Search for the cell housing the specified text and yield its (X, Y) center coordinate. 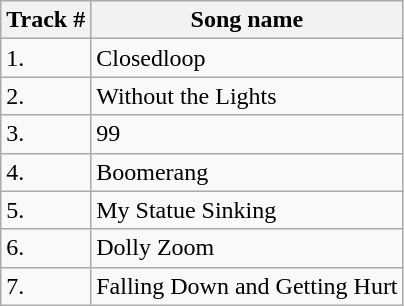
6. (46, 248)
2. (46, 96)
My Statue Sinking (247, 210)
7. (46, 286)
Boomerang (247, 172)
99 (247, 134)
Track # (46, 20)
Without the Lights (247, 96)
Dolly Zoom (247, 248)
Song name (247, 20)
1. (46, 58)
3. (46, 134)
5. (46, 210)
4. (46, 172)
Falling Down and Getting Hurt (247, 286)
Closedloop (247, 58)
